Scan for the cell matching the given text and deliver its [x, y] coordinate at center. 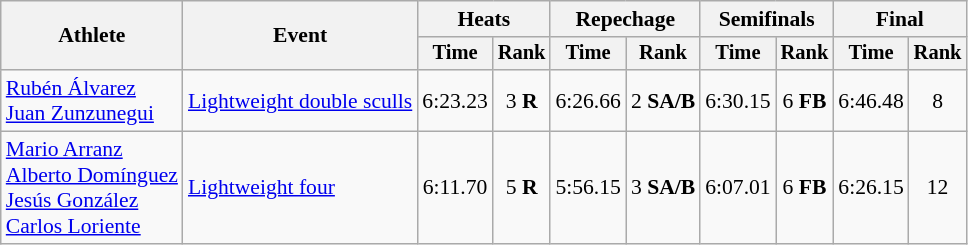
2 SA/B [663, 100]
6:23.23 [454, 100]
12 [938, 188]
Lightweight double sculls [300, 100]
6:11.70 [454, 188]
Rubén ÁlvarezJuan Zunzunegui [92, 100]
5 R [522, 188]
Heats [484, 19]
Event [300, 36]
Semifinals [766, 19]
Repechage [625, 19]
Lightweight four [300, 188]
Final [900, 19]
6:07.01 [738, 188]
Mario ArranzAlberto DomínguezJesús GonzálezCarlos Loriente [92, 188]
6:26.15 [870, 188]
Athlete [92, 36]
3 SA/B [663, 188]
5:56.15 [588, 188]
6:46.48 [870, 100]
3 R [522, 100]
6:30.15 [738, 100]
8 [938, 100]
6:26.66 [588, 100]
